For the text-containing cell, return its midpoint in [X, Y] coordinate format. 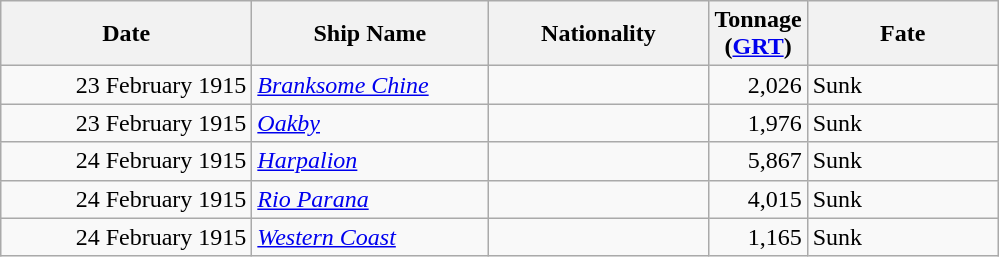
Branksome Chine [370, 85]
Rio Parana [370, 199]
Ship Name [370, 34]
1,165 [758, 237]
Western Coast [370, 237]
Oakby [370, 123]
Fate [902, 34]
1,976 [758, 123]
4,015 [758, 199]
Date [126, 34]
Tonnage(GRT) [758, 34]
Nationality [598, 34]
2,026 [758, 85]
Harpalion [370, 161]
5,867 [758, 161]
